For the text-containing cell, return its midpoint in [X, Y] coordinate format. 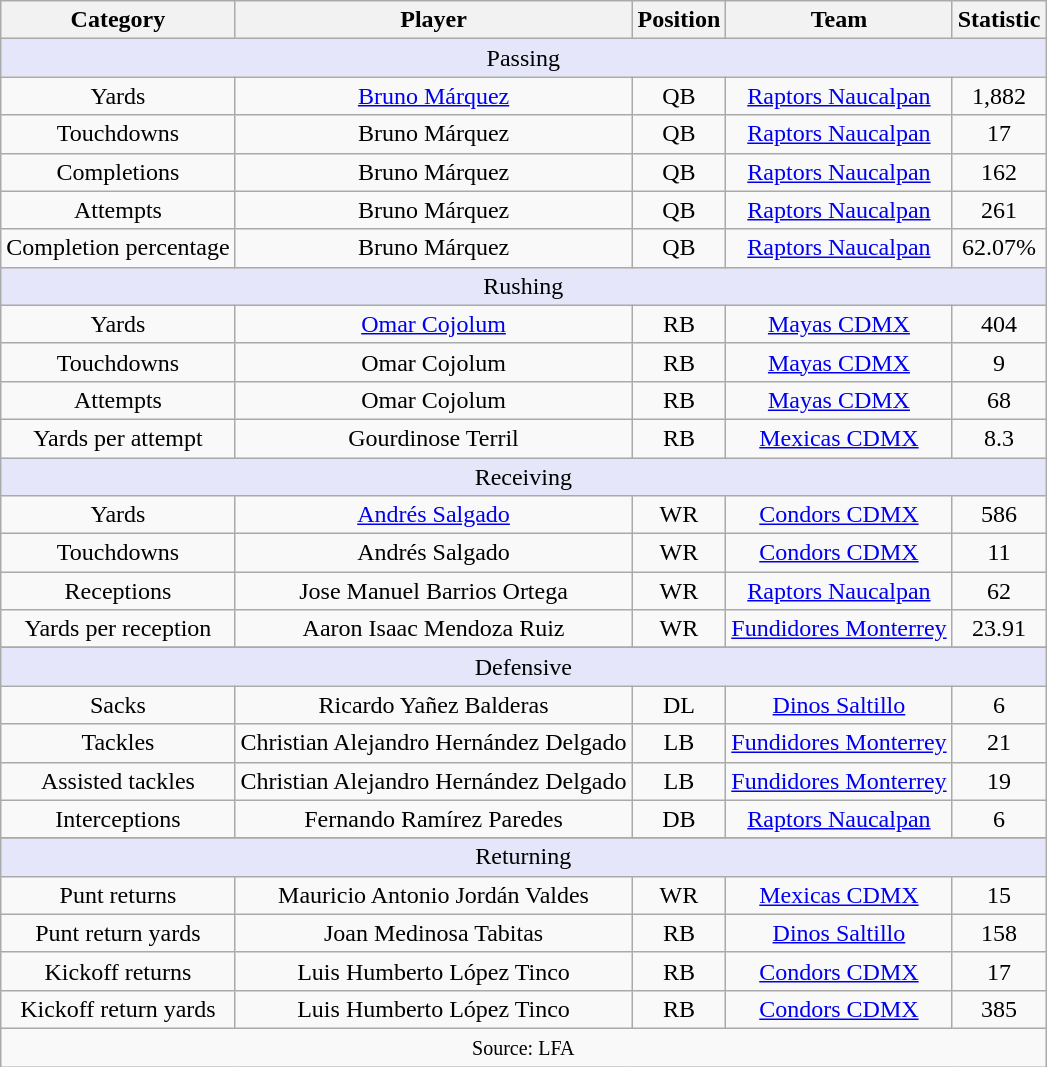
21 [999, 743]
Mauricio Antonio Jordán Valdes [434, 895]
158 [999, 933]
DB [679, 819]
404 [999, 324]
Kickoff returns [118, 971]
Receptions [118, 591]
Yards per attempt [118, 438]
62.07% [999, 248]
Passing [524, 58]
Interceptions [118, 819]
Sacks [118, 705]
Rushing [524, 286]
9 [999, 362]
Returning [524, 857]
23.91 [999, 629]
586 [999, 515]
162 [999, 172]
Position [679, 20]
Tackles [118, 743]
Ricardo Yañez Balderas [434, 705]
Completions [118, 172]
68 [999, 400]
8.3 [999, 438]
Team [839, 20]
Receiving [524, 477]
Punt returns [118, 895]
385 [999, 1009]
Kickoff return yards [118, 1009]
Yards per reception [118, 629]
19 [999, 781]
62 [999, 591]
Completion percentage [118, 248]
Fernando Ramírez Paredes [434, 819]
261 [999, 210]
Gourdinose Terril [434, 438]
Player [434, 20]
Defensive [524, 667]
Category [118, 20]
Punt return yards [118, 933]
Aaron Isaac Mendoza Ruiz [434, 629]
15 [999, 895]
DL [679, 705]
Source: LFA [524, 1047]
Assisted tackles [118, 781]
11 [999, 553]
Jose Manuel Barrios Ortega [434, 591]
1,882 [999, 96]
Statistic [999, 20]
Joan Medinosa Tabitas [434, 933]
